Extract the (x, y) coordinate from the center of the cell holding the provided text.  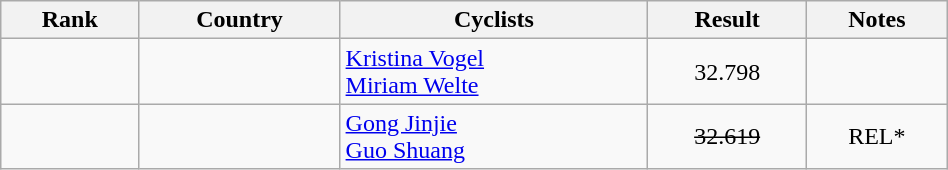
32.619 (728, 136)
Result (728, 20)
REL* (876, 136)
32.798 (728, 72)
Rank (70, 20)
Cyclists (494, 20)
Country (240, 20)
Gong JinjieGuo Shuang (494, 136)
Notes (876, 20)
Kristina VogelMiriam Welte (494, 72)
